Determine the (x, y) coordinate at the center of the cell enclosing the given text.  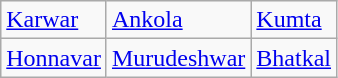
Ankola (178, 20)
Kumta (294, 20)
Murudeshwar (178, 58)
Bhatkal (294, 58)
Karwar (54, 20)
Honnavar (54, 58)
